Provide the (X, Y) coordinate of the cell's center where the given text is located.  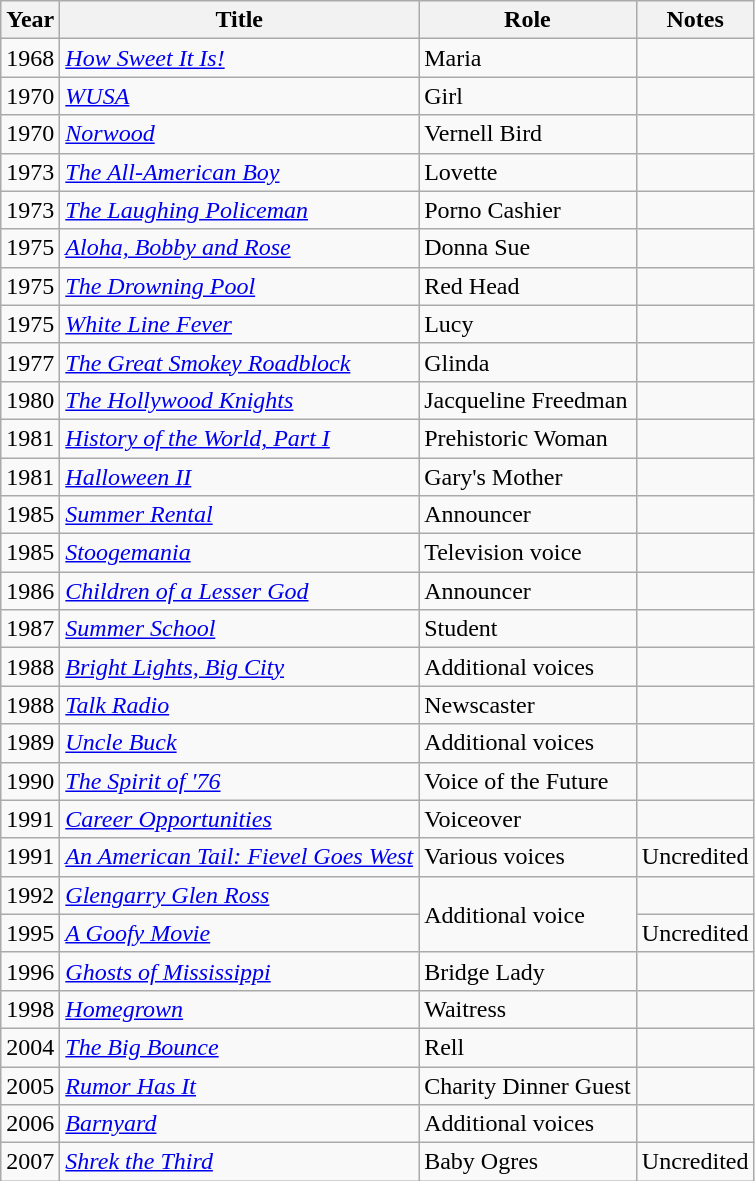
1998 (30, 1009)
An American Tail: Fievel Goes West (240, 857)
Children of a Lesser God (240, 591)
Year (30, 20)
Voiceover (528, 819)
WUSA (240, 96)
Role (528, 20)
1987 (30, 629)
The Spirit of '76 (240, 781)
1980 (30, 400)
Stoogemania (240, 553)
Porno Cashier (528, 210)
Maria (528, 58)
The Drowning Pool (240, 286)
1990 (30, 781)
Student (528, 629)
History of the World, Part I (240, 438)
Norwood (240, 134)
Waitress (528, 1009)
Rumor Has It (240, 1085)
1989 (30, 743)
Gary's Mother (528, 477)
Voice of the Future (528, 781)
A Goofy Movie (240, 933)
1996 (30, 971)
Uncle Buck (240, 743)
Summer Rental (240, 515)
Title (240, 20)
Glengarry Glen Ross (240, 895)
Newscaster (528, 705)
1992 (30, 895)
White Line Fever (240, 324)
Girl (528, 96)
How Sweet It Is! (240, 58)
Talk Radio (240, 705)
Donna Sue (528, 248)
The Big Bounce (240, 1047)
Vernell Bird (528, 134)
Jacqueline Freedman (528, 400)
1968 (30, 58)
Barnyard (240, 1124)
2005 (30, 1085)
1977 (30, 362)
Various voices (528, 857)
The Great Smokey Roadblock (240, 362)
Notes (695, 20)
Ghosts of Mississippi (240, 971)
1995 (30, 933)
Additional voice (528, 914)
Homegrown (240, 1009)
The Hollywood Knights (240, 400)
Lovette (528, 172)
Rell (528, 1047)
Baby Ogres (528, 1162)
1986 (30, 591)
2004 (30, 1047)
The All-American Boy (240, 172)
Red Head (528, 286)
Glinda (528, 362)
Halloween II (240, 477)
2006 (30, 1124)
Bridge Lady (528, 971)
Summer School (240, 629)
Charity Dinner Guest (528, 1085)
Prehistoric Woman (528, 438)
Bright Lights, Big City (240, 667)
Shrek the Third (240, 1162)
Lucy (528, 324)
The Laughing Policeman (240, 210)
2007 (30, 1162)
Career Opportunities (240, 819)
Television voice (528, 553)
Aloha, Bobby and Rose (240, 248)
